Output the [X, Y] coordinate of the center of the cell containing the given text.  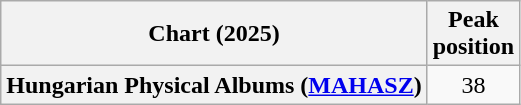
Hungarian Physical Albums (MAHASZ) [214, 85]
Chart (2025) [214, 34]
38 [473, 85]
Peakposition [473, 34]
